From the cell containing the given text, extract its center point as [X, Y] coordinate. 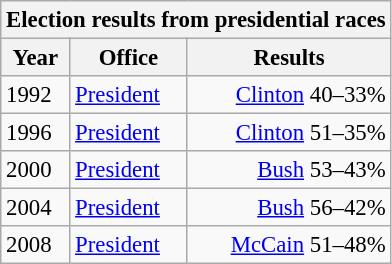
2004 [36, 208]
Election results from presidential races [196, 20]
Bush 53–43% [289, 170]
Bush 56–42% [289, 208]
2000 [36, 170]
McCain 51–48% [289, 245]
1992 [36, 95]
1996 [36, 133]
Year [36, 58]
Office [128, 58]
Clinton 40–33% [289, 95]
2008 [36, 245]
Results [289, 58]
Clinton 51–35% [289, 133]
